Extract the (x, y) coordinate from the center of the cell holding the provided text.  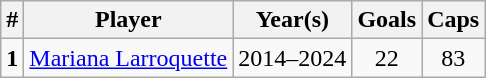
2014–2024 (292, 58)
Caps (454, 20)
1 (12, 58)
83 (454, 58)
22 (387, 58)
Player (128, 20)
Mariana Larroquette (128, 58)
Year(s) (292, 20)
Goals (387, 20)
# (12, 20)
